Identify which cell holds the provided text, then report its [X, Y] central coordinate. 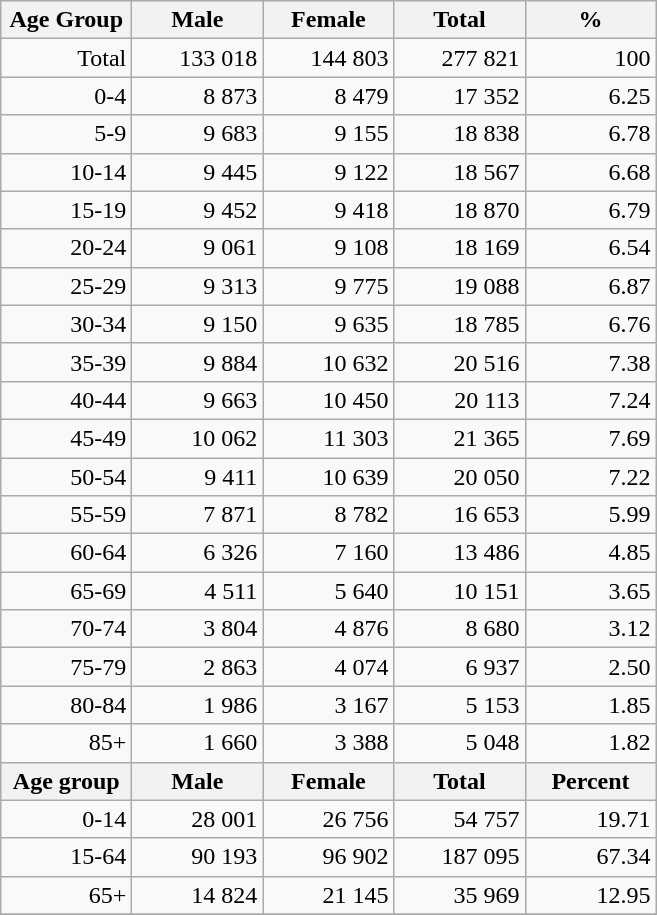
7.22 [590, 477]
4 511 [198, 591]
9 884 [198, 362]
% [590, 20]
20 516 [460, 362]
75-79 [66, 667]
9 061 [198, 248]
9 452 [198, 210]
7.38 [590, 362]
8 873 [198, 96]
35 969 [460, 895]
1.82 [590, 743]
12.95 [590, 895]
10 450 [328, 400]
5.99 [590, 515]
10 062 [198, 438]
1 986 [198, 705]
0-14 [66, 819]
6 326 [198, 553]
7 871 [198, 515]
5 153 [460, 705]
8 680 [460, 629]
9 445 [198, 172]
5-9 [66, 134]
54 757 [460, 819]
187 095 [460, 857]
85+ [66, 743]
6.79 [590, 210]
18 785 [460, 324]
9 155 [328, 134]
55-59 [66, 515]
11 303 [328, 438]
20 113 [460, 400]
21 365 [460, 438]
2.50 [590, 667]
13 486 [460, 553]
9 775 [328, 286]
9 411 [198, 477]
18 169 [460, 248]
4 074 [328, 667]
17 352 [460, 96]
9 122 [328, 172]
10-14 [66, 172]
67.34 [590, 857]
15-19 [66, 210]
9 313 [198, 286]
16 653 [460, 515]
70-74 [66, 629]
35-39 [66, 362]
60-64 [66, 553]
6.68 [590, 172]
45-49 [66, 438]
96 902 [328, 857]
19.71 [590, 819]
3.12 [590, 629]
28 001 [198, 819]
20-24 [66, 248]
19 088 [460, 286]
277 821 [460, 58]
10 632 [328, 362]
25-29 [66, 286]
7.69 [590, 438]
133 018 [198, 58]
1.85 [590, 705]
80-84 [66, 705]
65-69 [66, 591]
9 635 [328, 324]
Percent [590, 781]
9 108 [328, 248]
3 388 [328, 743]
100 [590, 58]
6 937 [460, 667]
6.54 [590, 248]
9 418 [328, 210]
50-54 [66, 477]
8 782 [328, 515]
14 824 [198, 895]
21 145 [328, 895]
10 151 [460, 591]
3 167 [328, 705]
144 803 [328, 58]
26 756 [328, 819]
5 640 [328, 591]
18 838 [460, 134]
9 150 [198, 324]
9 663 [198, 400]
3 804 [198, 629]
40-44 [66, 400]
90 193 [198, 857]
5 048 [460, 743]
7.24 [590, 400]
6.76 [590, 324]
6.78 [590, 134]
15-64 [66, 857]
9 683 [198, 134]
0-4 [66, 96]
8 479 [328, 96]
20 050 [460, 477]
4.85 [590, 553]
7 160 [328, 553]
Age Group [66, 20]
18 567 [460, 172]
10 639 [328, 477]
1 660 [198, 743]
30-34 [66, 324]
6.87 [590, 286]
18 870 [460, 210]
6.25 [590, 96]
Age group [66, 781]
65+ [66, 895]
4 876 [328, 629]
3.65 [590, 591]
2 863 [198, 667]
